Find where the given text appears and provide that cell's center as (X, Y) coordinate. 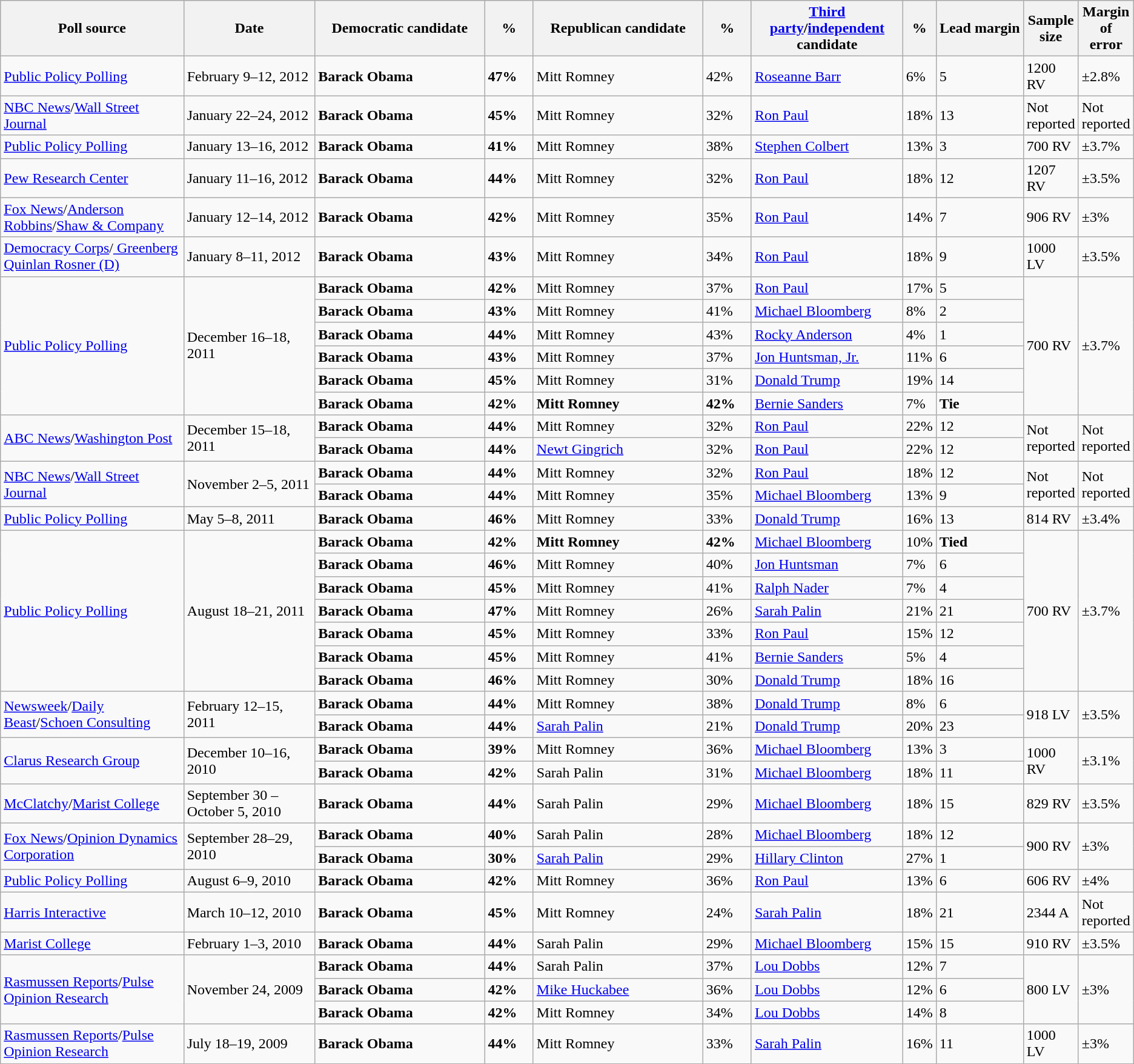
July 18–19, 2009 (250, 1043)
February 12–15, 2011 (250, 714)
39% (509, 749)
6% (920, 76)
829 RV (1050, 803)
January 11–16, 2012 (250, 178)
Jon Huntsman, Jr. (827, 357)
19% (920, 380)
Jon Huntsman (827, 565)
Pew Research Center (92, 178)
±2.8% (1106, 76)
28% (727, 835)
Harris Interactive (92, 913)
November 24, 2009 (250, 989)
Date (250, 28)
2344 A (1050, 913)
4% (920, 334)
December 10–16, 2010 (250, 760)
Republican candidate (618, 28)
March 10–12, 2010 (250, 913)
800 LV (1050, 989)
2 (980, 311)
December 16–18, 2011 (250, 345)
5% (920, 657)
±3.4% (1106, 519)
906 RV (1050, 217)
Third party/independent candidate (827, 28)
24% (727, 913)
27% (920, 858)
ABC News/Washington Post (92, 438)
900 RV (1050, 846)
September 28–29, 2010 (250, 846)
11% (920, 357)
January 12–14, 2012 (250, 217)
1000 RV (1050, 760)
23 (980, 726)
910 RV (1050, 943)
Fox News/Anderson Robbins/Shaw & Company (92, 217)
Roseanne Barr (827, 76)
February 1–3, 2010 (250, 943)
September 30 – October 5, 2010 (250, 803)
Lead margin (980, 28)
Newt Gingrich (618, 450)
Newsweek/Daily Beast/Schoen Consulting (92, 714)
Mike Huckabee (618, 989)
14 (980, 380)
17% (920, 288)
Tie (980, 403)
August 18–21, 2011 (250, 611)
±3.1% (1106, 760)
August 6–9, 2010 (250, 881)
10% (920, 542)
Sample size (1050, 28)
Clarus Research Group (92, 760)
January 22–24, 2012 (250, 115)
Democratic candidate (400, 28)
January 13–16, 2012 (250, 147)
Stephen Colbert (827, 147)
November 2–5, 2011 (250, 484)
Fox News/Opinion Dynamics Corporation (92, 846)
8 (980, 1012)
16 (980, 680)
Democracy Corps/ Greenberg Quinlan Rosner (D) (92, 257)
McClatchy/Marist College (92, 803)
20% (920, 726)
May 5–8, 2011 (250, 519)
606 RV (1050, 881)
Poll source (92, 28)
December 15–18, 2011 (250, 438)
26% (727, 611)
January 8–11, 2012 (250, 257)
Margin of error (1106, 28)
Rocky Anderson (827, 334)
814 RV (1050, 519)
February 9–12, 2012 (250, 76)
±4% (1106, 881)
918 LV (1050, 714)
Tied (980, 542)
Ralph Nader (827, 588)
Hillary Clinton (827, 858)
1200 RV (1050, 76)
Marist College (92, 943)
1207 RV (1050, 178)
